Find where the given text appears and provide that cell's center as [x, y] coordinate. 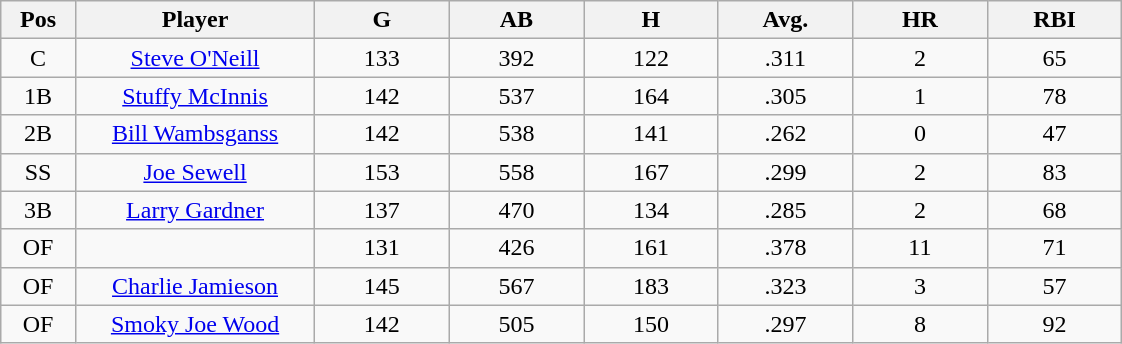
Steve O'Neill [194, 58]
567 [516, 286]
426 [516, 248]
Player [194, 20]
71 [1054, 248]
Joe Sewell [194, 172]
150 [652, 324]
.285 [786, 210]
.297 [786, 324]
.323 [786, 286]
505 [516, 324]
1 [920, 96]
161 [652, 248]
Stuffy McInnis [194, 96]
392 [516, 58]
131 [382, 248]
78 [1054, 96]
3B [38, 210]
134 [652, 210]
.311 [786, 58]
Smoky Joe Wood [194, 324]
SS [38, 172]
68 [1054, 210]
57 [1054, 286]
8 [920, 324]
Charlie Jamieson [194, 286]
537 [516, 96]
137 [382, 210]
.378 [786, 248]
Larry Gardner [194, 210]
153 [382, 172]
167 [652, 172]
Bill Wambsganss [194, 134]
.262 [786, 134]
H [652, 20]
83 [1054, 172]
47 [1054, 134]
AB [516, 20]
.299 [786, 172]
HR [920, 20]
G [382, 20]
0 [920, 134]
11 [920, 248]
.305 [786, 96]
470 [516, 210]
538 [516, 134]
183 [652, 286]
C [38, 58]
164 [652, 96]
Pos [38, 20]
558 [516, 172]
3 [920, 286]
92 [1054, 324]
122 [652, 58]
145 [382, 286]
2B [38, 134]
RBI [1054, 20]
1B [38, 96]
65 [1054, 58]
133 [382, 58]
Avg. [786, 20]
141 [652, 134]
